For the text-containing cell, return its midpoint in (x, y) coordinate format. 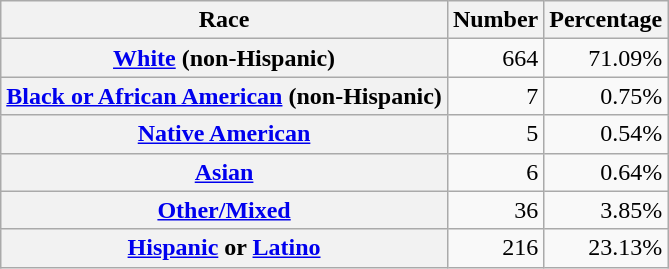
Native American (224, 134)
Black or African American (non-Hispanic) (224, 96)
Percentage (606, 20)
White (non-Hispanic) (224, 58)
0.54% (606, 134)
Other/Mixed (224, 210)
7 (495, 96)
0.64% (606, 172)
664 (495, 58)
5 (495, 134)
Number (495, 20)
71.09% (606, 58)
Hispanic or Latino (224, 248)
0.75% (606, 96)
216 (495, 248)
36 (495, 210)
3.85% (606, 210)
23.13% (606, 248)
6 (495, 172)
Race (224, 20)
Asian (224, 172)
